Pinpoint the cell where the given text exists, returning its [x, y] midpoint coordinate. 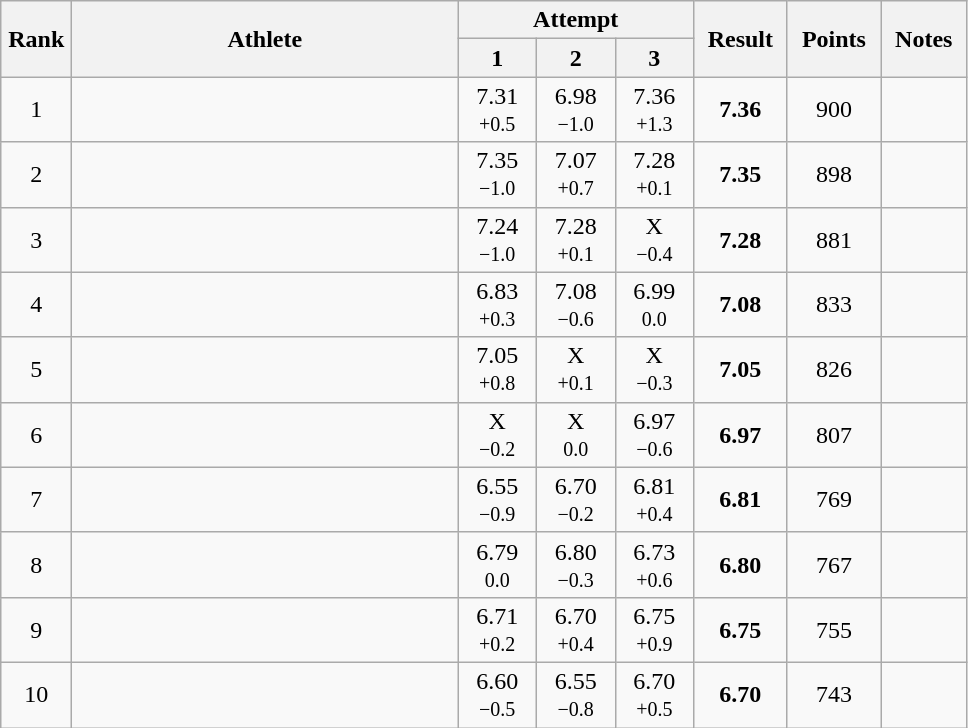
826 [834, 370]
6.81+0.4 [654, 500]
7.24−1.0 [498, 240]
7.35−1.0 [498, 174]
7.36 [741, 110]
743 [834, 694]
6.790.0 [498, 564]
6.83+0.3 [498, 304]
6.97−0.6 [654, 434]
6.70+0.4 [576, 630]
900 [834, 110]
6.55−0.9 [498, 500]
9 [36, 630]
X−0.4 [654, 240]
6.73+0.6 [654, 564]
881 [834, 240]
6.80 [741, 564]
Attempt [576, 20]
5 [36, 370]
7.28 [741, 240]
8 [36, 564]
6.75 [741, 630]
6.81 [741, 500]
Result [741, 39]
7.36+1.3 [654, 110]
7.08 [741, 304]
4 [36, 304]
6.75+0.9 [654, 630]
X−0.2 [498, 434]
6.70−0.2 [576, 500]
6.60−0.5 [498, 694]
X−0.3 [654, 370]
767 [834, 564]
6.70+0.5 [654, 694]
7.05 [741, 370]
6.80−0.3 [576, 564]
833 [834, 304]
6.55−0.8 [576, 694]
Athlete [265, 39]
7.35 [741, 174]
769 [834, 500]
7.07+0.7 [576, 174]
Points [834, 39]
Notes [924, 39]
Rank [36, 39]
10 [36, 694]
807 [834, 434]
6 [36, 434]
7.08−0.6 [576, 304]
X0.0 [576, 434]
6.97 [741, 434]
6.98−1.0 [576, 110]
6.70 [741, 694]
6.71+0.2 [498, 630]
7 [36, 500]
7.05+0.8 [498, 370]
755 [834, 630]
7.31+0.5 [498, 110]
898 [834, 174]
X+0.1 [576, 370]
6.990.0 [654, 304]
